Locate the cell with the specified text and output its [X, Y] center coordinate. 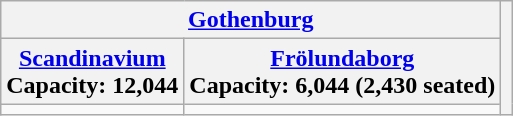
ScandinaviumCapacity: 12,044 [92, 72]
FrölundaborgCapacity: 6,044 (2,430 seated) [342, 72]
Gothenburg [251, 20]
